Return (X, Y) of the center of cell containing provided text 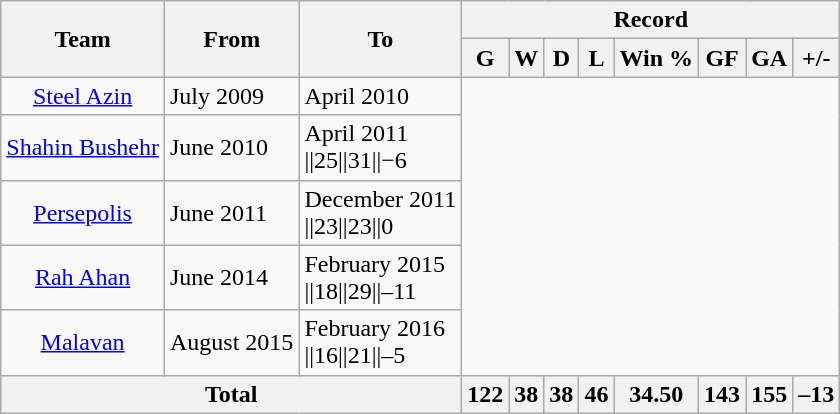
Malavan (83, 342)
143 (722, 394)
GF (722, 58)
July 2009 (231, 96)
Team (83, 39)
W (526, 58)
August 2015 (231, 342)
L (596, 58)
+/- (816, 58)
Total (232, 394)
To (380, 39)
G (486, 58)
46 (596, 394)
June 2010 (231, 148)
122 (486, 394)
February 2016||16||21||–5 (380, 342)
–13 (816, 394)
155 (770, 394)
Record (651, 20)
Steel Azin (83, 96)
D (562, 58)
April 2011 ||25||31||−6 (380, 148)
Persepolis (83, 212)
Win % (656, 58)
June 2014 (231, 278)
Rah Ahan (83, 278)
GA (770, 58)
Shahin Bushehr (83, 148)
April 2010 (380, 96)
From (231, 39)
June 2011 (231, 212)
34.50 (656, 394)
February 2015||18||29||–11 (380, 278)
December 2011||23||23||0 (380, 212)
